Output the [X, Y] coordinate of the center of the cell containing the given text.  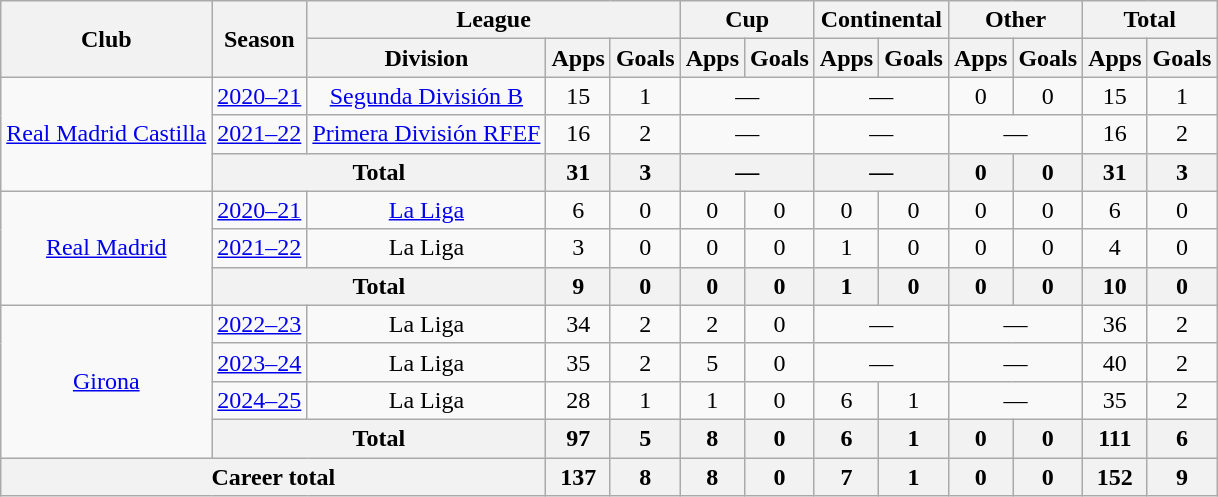
97 [578, 438]
7 [846, 477]
111 [1115, 438]
34 [578, 324]
Real Madrid [106, 248]
2023–24 [260, 362]
Primera División RFEF [426, 134]
Division [426, 58]
Continental [881, 20]
Girona [106, 381]
2022–23 [260, 324]
Season [260, 39]
Cup [747, 20]
League [494, 20]
4 [1115, 248]
40 [1115, 362]
Career total [274, 477]
10 [1115, 286]
152 [1115, 477]
36 [1115, 324]
Club [106, 39]
137 [578, 477]
Segunda División B [426, 96]
2024–25 [260, 400]
Real Madrid Castilla [106, 134]
28 [578, 400]
Other [1015, 20]
